Return (x, y) of the center of cell containing provided text 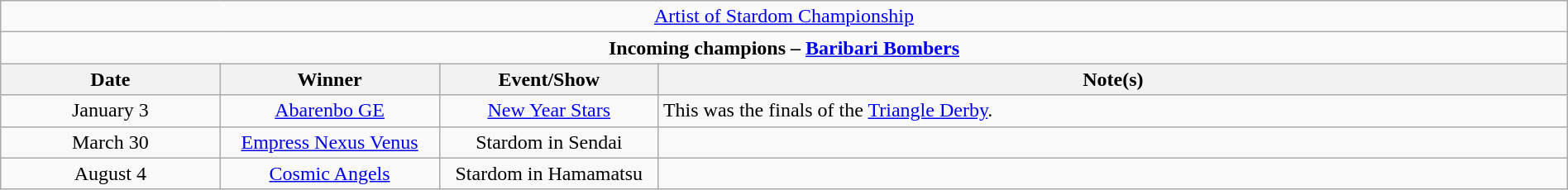
Date (111, 79)
Empress Nexus Venus (329, 142)
August 4 (111, 173)
Stardom in Hamamatsu (549, 173)
Artist of Stardom Championship (784, 17)
This was the finals of the Triangle Derby. (1113, 111)
Stardom in Sendai (549, 142)
March 30 (111, 142)
Note(s) (1113, 79)
Event/Show (549, 79)
January 3 (111, 111)
Incoming champions – Baribari Bombers (784, 48)
Winner (329, 79)
Cosmic Angels (329, 173)
Abarenbo GE (329, 111)
New Year Stars (549, 111)
